Scan for the cell matching the given text and deliver its (x, y) coordinate at center. 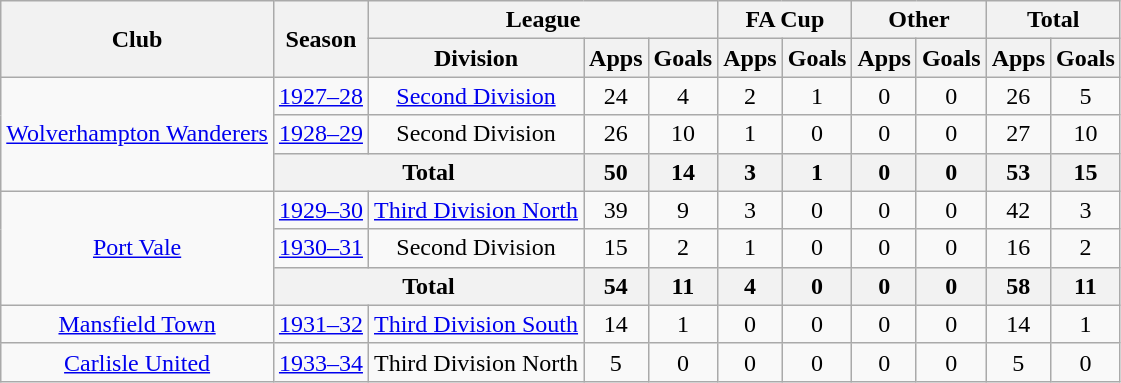
Other (919, 20)
58 (1018, 286)
1929–30 (320, 210)
24 (616, 96)
League (542, 20)
Club (138, 39)
1933–34 (320, 362)
Wolverhampton Wanderers (138, 134)
27 (1018, 134)
Mansfield Town (138, 324)
Third Division South (476, 324)
FA Cup (785, 20)
1927–28 (320, 96)
1931–32 (320, 324)
Carlisle United (138, 362)
1930–31 (320, 248)
9 (683, 210)
53 (1018, 172)
Division (476, 58)
Port Vale (138, 248)
16 (1018, 248)
42 (1018, 210)
1928–29 (320, 134)
50 (616, 172)
54 (616, 286)
Season (320, 39)
39 (616, 210)
